Find where the given text appears and provide that cell's center as [x, y] coordinate. 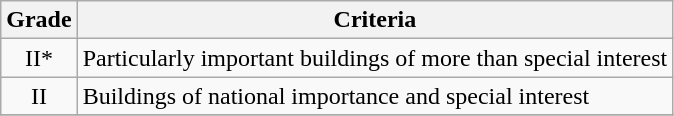
Particularly important buildings of more than special interest [375, 58]
II [39, 96]
Buildings of national importance and special interest [375, 96]
II* [39, 58]
Criteria [375, 20]
Grade [39, 20]
